Return (X, Y) of the center of cell containing provided text 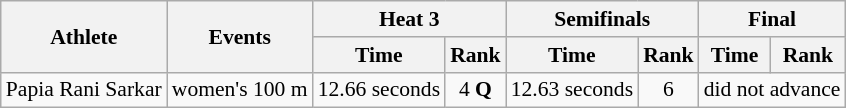
Events (240, 36)
Papia Rani Sarkar (84, 90)
Semifinals (602, 19)
women's 100 m (240, 90)
12.63 seconds (572, 90)
4 Q (476, 90)
Athlete (84, 36)
did not advance (772, 90)
12.66 seconds (379, 90)
Final (772, 19)
Heat 3 (410, 19)
6 (668, 90)
